Provide the [X, Y] coordinate of the cell's center where the given text is located.  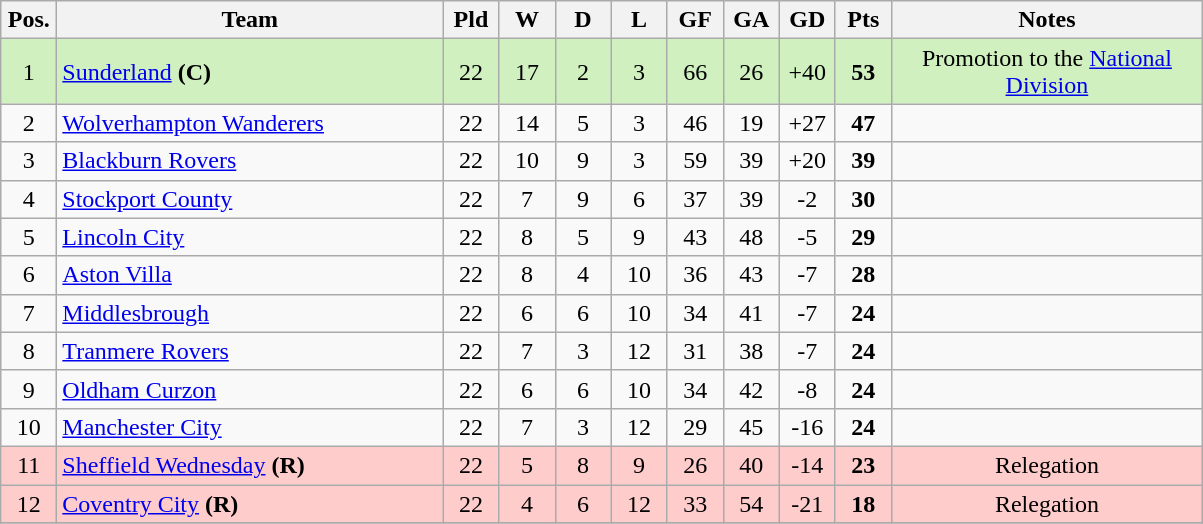
Pts [863, 20]
W [527, 20]
Blackburn Rovers [250, 161]
48 [751, 237]
Coventry City (R) [250, 503]
+20 [807, 161]
36 [695, 275]
38 [751, 351]
Tranmere Rovers [250, 351]
Lincoln City [250, 237]
23 [863, 465]
Manchester City [250, 427]
66 [695, 72]
Aston Villa [250, 275]
D [583, 20]
-8 [807, 389]
47 [863, 123]
GA [751, 20]
Oldham Curzon [250, 389]
Team [250, 20]
46 [695, 123]
1 [29, 72]
+27 [807, 123]
Stockport County [250, 199]
59 [695, 161]
31 [695, 351]
-5 [807, 237]
Notes [1046, 20]
+40 [807, 72]
28 [863, 275]
-14 [807, 465]
Sheffield Wednesday (R) [250, 465]
42 [751, 389]
Middlesbrough [250, 313]
-2 [807, 199]
Pos. [29, 20]
37 [695, 199]
Pld [471, 20]
-16 [807, 427]
41 [751, 313]
45 [751, 427]
40 [751, 465]
-21 [807, 503]
19 [751, 123]
GD [807, 20]
18 [863, 503]
14 [527, 123]
17 [527, 72]
11 [29, 465]
30 [863, 199]
Sunderland (C) [250, 72]
Wolverhampton Wanderers [250, 123]
33 [695, 503]
GF [695, 20]
L [639, 20]
54 [751, 503]
53 [863, 72]
Promotion to the National Division [1046, 72]
